From the cell containing the given text, extract its center point as (x, y) coordinate. 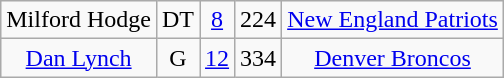
G (178, 58)
New England Patriots (393, 20)
Dan Lynch (79, 58)
DT (178, 20)
224 (258, 20)
12 (218, 58)
Milford Hodge (79, 20)
Denver Broncos (393, 58)
334 (258, 58)
8 (218, 20)
